Return the (X, Y) coordinate for the center point of the cell that contains the specified text.  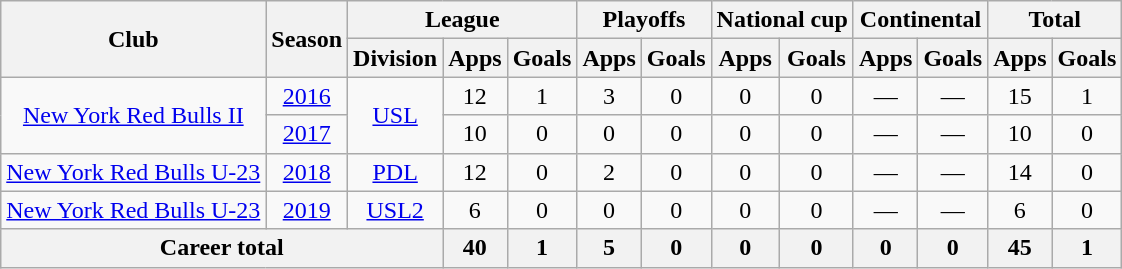
Club (134, 39)
2017 (307, 134)
USL (396, 115)
League (462, 20)
USL2 (396, 210)
3 (609, 96)
2 (609, 172)
2019 (307, 210)
PDL (396, 172)
5 (609, 248)
New York Red Bulls II (134, 115)
40 (475, 248)
15 (1020, 96)
2016 (307, 96)
Season (307, 39)
Total (1055, 20)
2018 (307, 172)
45 (1020, 248)
Playoffs (644, 20)
National cup (782, 20)
Career total (222, 248)
Continental (920, 20)
Division (396, 58)
14 (1020, 172)
